Find where the given text appears and provide that cell's center as (X, Y) coordinate. 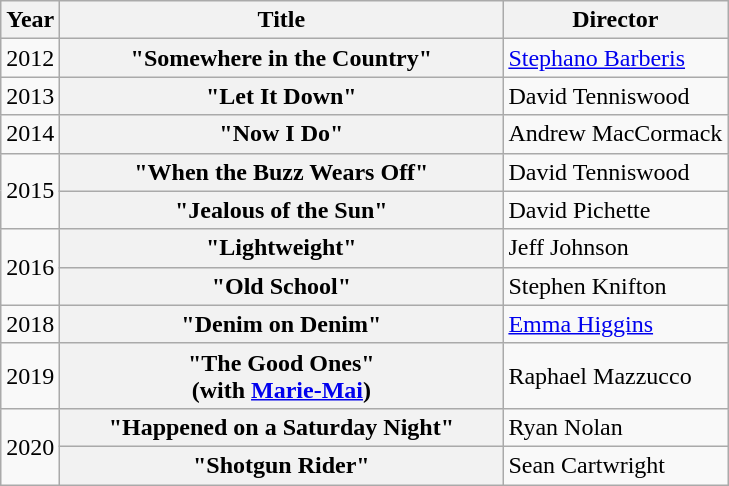
Stephano Barberis (616, 58)
"When the Buzz Wears Off" (282, 172)
2012 (30, 58)
Sean Cartwright (616, 465)
"Lightweight" (282, 248)
2018 (30, 324)
"Jealous of the Sun" (282, 210)
"Old School" (282, 286)
2014 (30, 134)
"Somewhere in the Country" (282, 58)
Raphael Mazzucco (616, 376)
2015 (30, 191)
Director (616, 20)
Emma Higgins (616, 324)
"Denim on Denim" (282, 324)
Ryan Nolan (616, 427)
Jeff Johnson (616, 248)
2013 (30, 96)
Year (30, 20)
2016 (30, 267)
"Happened on a Saturday Night" (282, 427)
2020 (30, 446)
"The Good Ones"(with Marie-Mai) (282, 376)
Title (282, 20)
"Now I Do" (282, 134)
"Let It Down" (282, 96)
David Pichette (616, 210)
Stephen Knifton (616, 286)
Andrew MacCormack (616, 134)
"Shotgun Rider" (282, 465)
2019 (30, 376)
